For the text-containing cell, return its midpoint in [x, y] coordinate format. 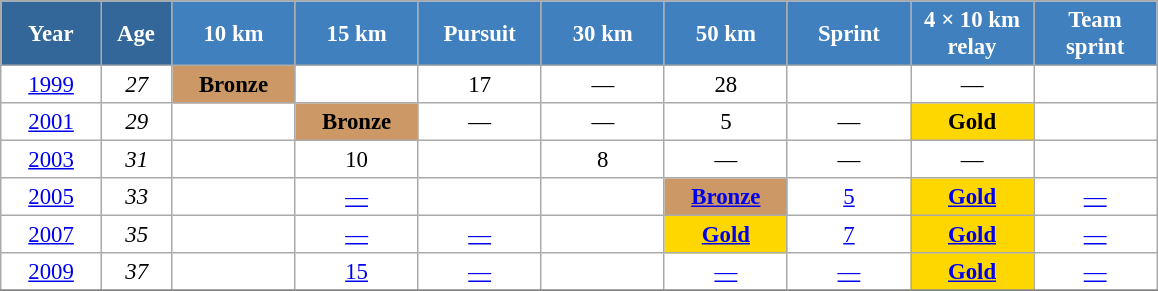
30 km [602, 34]
50 km [726, 34]
1999 [52, 85]
2001 [52, 122]
10 km [234, 34]
17 [480, 85]
15 km [356, 34]
Age [136, 34]
2003 [52, 160]
2005 [52, 197]
Sprint [848, 34]
8 [602, 160]
33 [136, 197]
Pursuit [480, 34]
10 [356, 160]
7 [848, 235]
35 [136, 235]
31 [136, 160]
Year [52, 34]
4 × 10 km relay [972, 34]
Team sprint [1096, 34]
29 [136, 122]
2007 [52, 235]
28 [726, 85]
27 [136, 85]
